Detect which cell encompasses the target text, then output its [x, y] center coordinate. 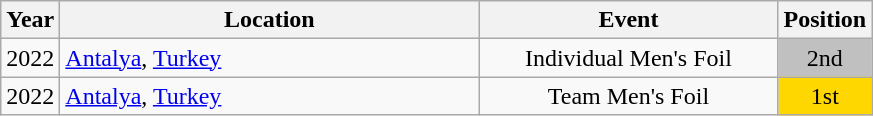
Year [30, 20]
Event [628, 20]
Position [825, 20]
Individual Men's Foil [628, 58]
Team Men's Foil [628, 96]
2nd [825, 58]
1st [825, 96]
Location [270, 20]
